Detect which cell encompasses the target text, then output its (X, Y) center coordinate. 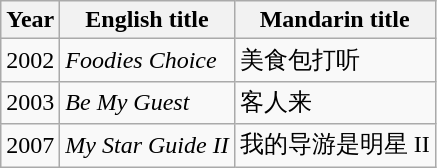
2003 (30, 102)
My Star Guide II (147, 146)
Foodies Choice (147, 60)
2002 (30, 60)
2007 (30, 146)
Be My Guest (147, 102)
客人来 (334, 102)
Mandarin title (334, 20)
English title (147, 20)
我的导游是明星 II (334, 146)
Year (30, 20)
美食包打听 (334, 60)
